Pinpoint the cell where the given text exists, returning its (x, y) midpoint coordinate. 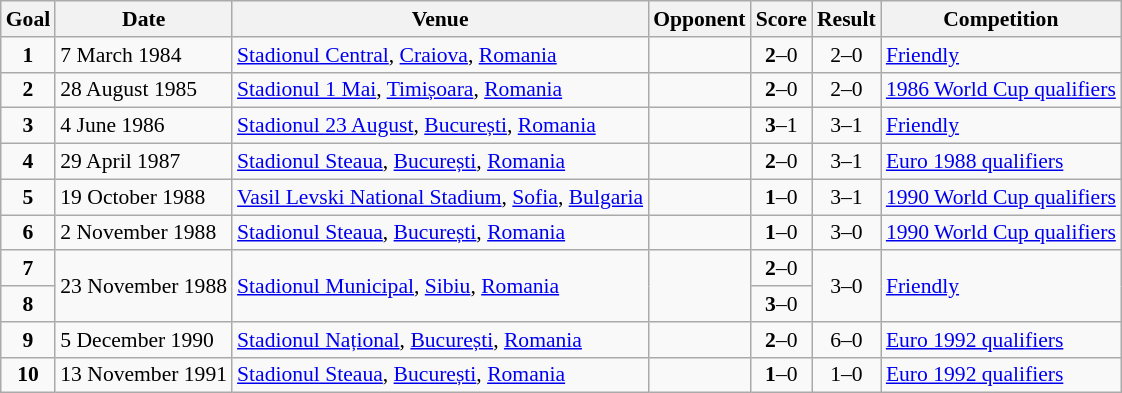
4 June 1986 (144, 126)
Euro 1988 qualifiers (1001, 162)
2 November 1988 (144, 233)
7 (28, 269)
5 (28, 197)
Goal (28, 19)
6 (28, 233)
19 October 1988 (144, 197)
10 (28, 375)
1986 World Cup qualifiers (1001, 90)
2 (28, 90)
Competition (1001, 19)
3 (28, 126)
Stadionul Național, București, Romania (440, 340)
23 November 1988 (144, 286)
28 August 1985 (144, 90)
8 (28, 304)
Result (846, 19)
Venue (440, 19)
Stadionul 23 August, București, Romania (440, 126)
13 November 1991 (144, 375)
Stadionul Central, Craiova, Romania (440, 55)
Stadionul 1 Mai, Timișoara, Romania (440, 90)
7 March 1984 (144, 55)
Vasil Levski National Stadium, Sofia, Bulgaria (440, 197)
4 (28, 162)
6–0 (846, 340)
Stadionul Municipal, Sibiu, Romania (440, 286)
Opponent (700, 19)
Date (144, 19)
5 December 1990 (144, 340)
9 (28, 340)
29 April 1987 (144, 162)
Score (782, 19)
1 (28, 55)
